Return (X, Y) of the center of cell containing provided text 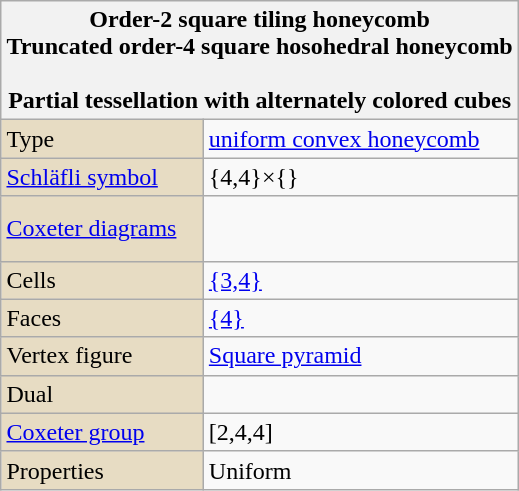
{3,4} (360, 280)
Vertex figure (102, 356)
Properties (102, 470)
Type (102, 139)
Coxeter group (102, 432)
Schläfli symbol (102, 177)
uniform convex honeycomb (360, 139)
Coxeter diagrams (102, 228)
{4} (360, 318)
{4,4}×{} (360, 177)
[2,4,4] (360, 432)
Square pyramid (360, 356)
Uniform (360, 470)
Faces (102, 318)
Cells (102, 280)
Dual (102, 394)
Order-2 square tiling honeycombTruncated order-4 square hosohedral honeycombPartial tessellation with alternately colored cubes (260, 60)
